Capture the cell that displays the provided text and extract its [X, Y] central coordinate. 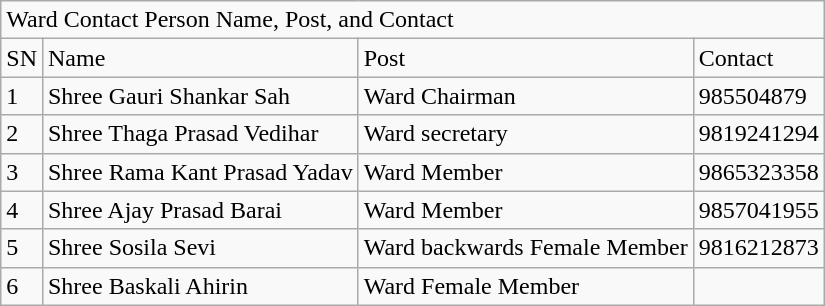
9819241294 [758, 134]
1 [22, 96]
Ward Contact Person Name, Post, and Contact [413, 20]
Contact [758, 58]
2 [22, 134]
Shree Sosila Sevi [200, 248]
4 [22, 210]
Ward Chairman [526, 96]
Shree Rama Kant Prasad Yadav [200, 172]
9816212873 [758, 248]
3 [22, 172]
5 [22, 248]
Ward secretary [526, 134]
Ward Female Member [526, 286]
Shree Ajay Prasad Barai [200, 210]
9865323358 [758, 172]
Ward backwards Female Member [526, 248]
Shree Baskali Ahirin [200, 286]
Shree Thaga Prasad Vedihar [200, 134]
SN [22, 58]
985504879 [758, 96]
Post [526, 58]
6 [22, 286]
Shree Gauri Shankar Sah [200, 96]
9857041955 [758, 210]
Name [200, 58]
